Pinpoint the cell where the given text exists, returning its (X, Y) midpoint coordinate. 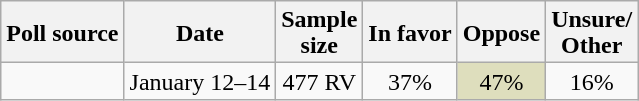
477 RV (320, 82)
37% (410, 82)
47% (501, 82)
Date (200, 32)
January 12–14 (200, 82)
16% (592, 82)
In favor (410, 32)
Samplesize (320, 32)
Oppose (501, 32)
Unsure/Other (592, 32)
Poll source (62, 32)
